Extract the (x, y) coordinate from the center of the cell holding the provided text.  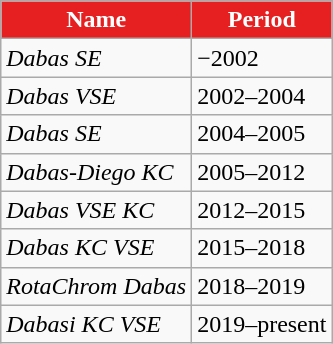
2002–2004 (262, 96)
2012–2015 (262, 210)
Dabas VSE KC (96, 210)
2005–2012 (262, 172)
−2002 (262, 58)
2018–2019 (262, 286)
2015–2018 (262, 248)
Dabas-Diego KC (96, 172)
Dabasi KC VSE (96, 324)
Dabas KC VSE (96, 248)
Name (96, 20)
RotaChrom Dabas (96, 286)
2019–present (262, 324)
2004–2005 (262, 134)
Dabas VSE (96, 96)
Period (262, 20)
